Capture the cell that displays the provided text and extract its [x, y] central coordinate. 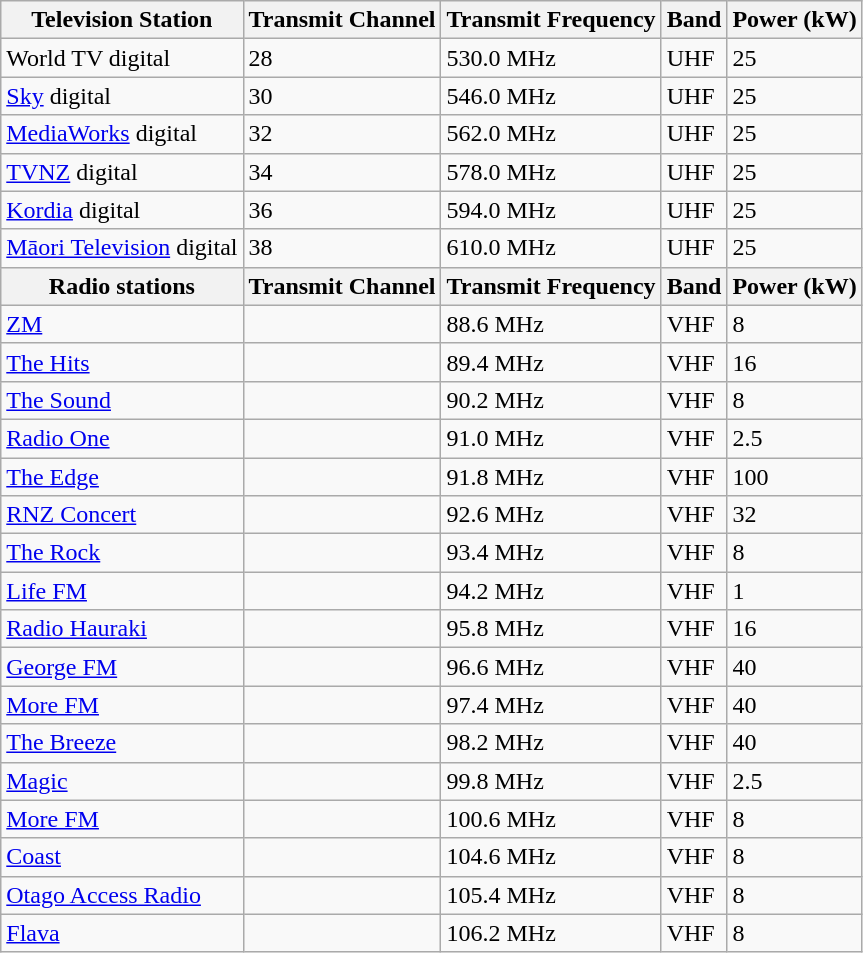
89.4 MHz [551, 362]
91.8 MHz [551, 477]
610.0 MHz [551, 248]
92.6 MHz [551, 515]
530.0 MHz [551, 58]
The Hits [122, 362]
The Edge [122, 477]
38 [342, 248]
George FM [122, 667]
Coast [122, 857]
ZM [122, 324]
1 [794, 591]
93.4 MHz [551, 553]
Magic [122, 781]
578.0 MHz [551, 172]
34 [342, 172]
The Sound [122, 400]
94.2 MHz [551, 591]
30 [342, 96]
The Rock [122, 553]
100.6 MHz [551, 819]
106.2 MHz [551, 933]
96.6 MHz [551, 667]
Flava [122, 933]
Radio stations [122, 286]
100 [794, 477]
97.4 MHz [551, 705]
Radio Hauraki [122, 629]
Kordia digital [122, 210]
562.0 MHz [551, 134]
36 [342, 210]
95.8 MHz [551, 629]
90.2 MHz [551, 400]
28 [342, 58]
RNZ Concert [122, 515]
Otago Access Radio [122, 895]
594.0 MHz [551, 210]
Sky digital [122, 96]
91.0 MHz [551, 438]
Life FM [122, 591]
The Breeze [122, 743]
105.4 MHz [551, 895]
MediaWorks digital [122, 134]
TVNZ digital [122, 172]
104.6 MHz [551, 857]
98.2 MHz [551, 743]
Radio One [122, 438]
546.0 MHz [551, 96]
Māori Television digital [122, 248]
99.8 MHz [551, 781]
World TV digital [122, 58]
Television Station [122, 20]
88.6 MHz [551, 324]
